Return [x, y] of the center of cell containing provided text 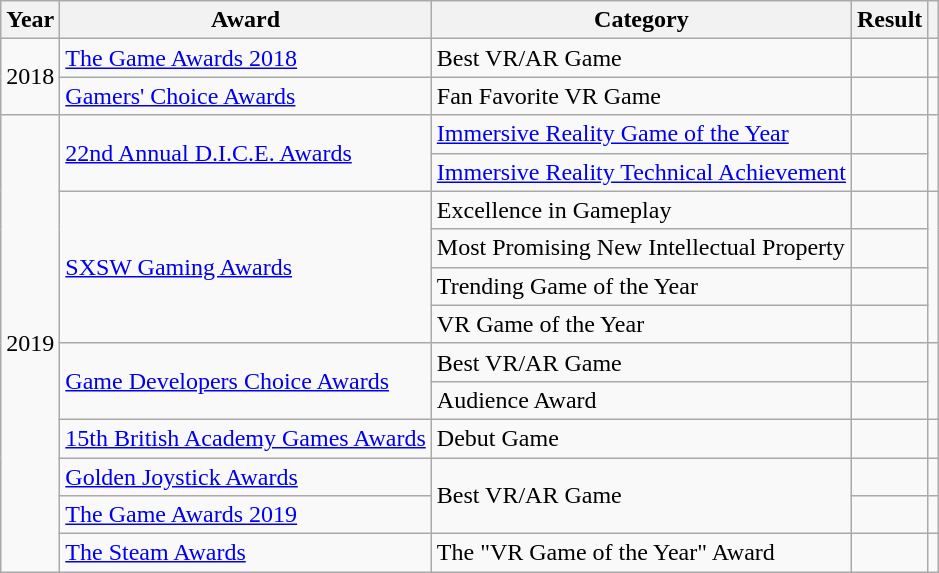
Trending Game of the Year [641, 286]
Result [889, 20]
Category [641, 20]
Debut Game [641, 438]
Fan Favorite VR Game [641, 96]
VR Game of the Year [641, 324]
15th British Academy Games Awards [246, 438]
2018 [30, 77]
SXSW Gaming Awards [246, 267]
Excellence in Gameplay [641, 210]
Year [30, 20]
The "VR Game of the Year" Award [641, 553]
The Steam Awards [246, 553]
Game Developers Choice Awards [246, 381]
Award [246, 20]
The Game Awards 2018 [246, 58]
The Game Awards 2019 [246, 515]
2019 [30, 344]
Immersive Reality Game of the Year [641, 134]
Golden Joystick Awards [246, 477]
Most Promising New Intellectual Property [641, 248]
Gamers' Choice Awards [246, 96]
22nd Annual D.I.C.E. Awards [246, 153]
Audience Award [641, 400]
Immersive Reality Technical Achievement [641, 172]
